Search for the cell housing the specified text and yield its (X, Y) center coordinate. 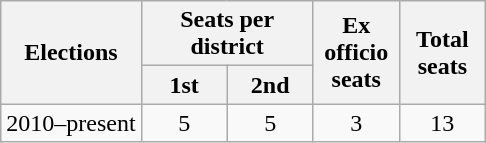
Seats per district (227, 34)
Elections (71, 52)
Ex officio seats (356, 52)
13 (442, 123)
2010–present (71, 123)
Total seats (442, 52)
3 (356, 123)
2nd (270, 85)
1st (184, 85)
